Search for the cell housing the specified text and yield its [X, Y] center coordinate. 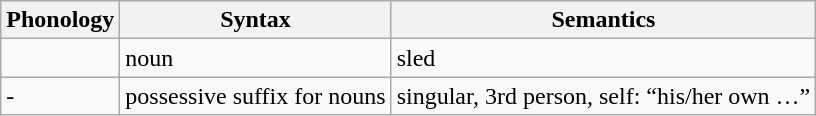
- [60, 96]
noun [256, 58]
sled [604, 58]
possessive suffix for nouns [256, 96]
Semantics [604, 20]
Syntax [256, 20]
singular, 3rd person, self: “his/her own …” [604, 96]
Phonology [60, 20]
